Identify which cell holds the provided text, then report its (X, Y) central coordinate. 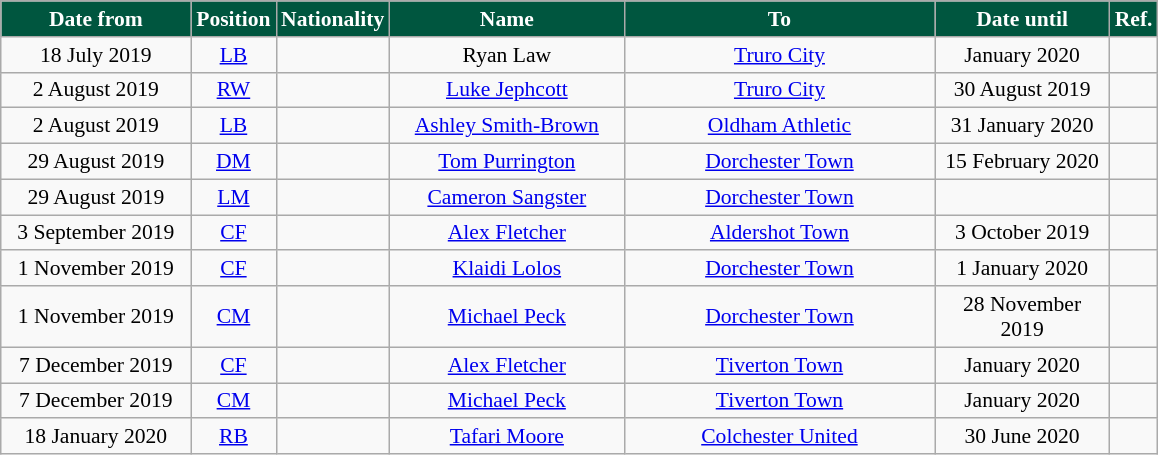
LM (234, 197)
31 January 2020 (1022, 126)
3 September 2019 (96, 233)
3 October 2019 (1022, 233)
Tafari Moore (506, 437)
RB (234, 437)
Date from (96, 19)
Ryan Law (506, 55)
Nationality (332, 19)
Luke Jephcott (506, 90)
Cameron Sangster (506, 197)
Klaidi Lolos (506, 269)
Aldershot Town (779, 233)
15 February 2020 (1022, 162)
RW (234, 90)
Ref. (1134, 19)
Tom Purrington (506, 162)
28 November 2019 (1022, 316)
18 January 2020 (96, 437)
Name (506, 19)
Date until (1022, 19)
To (779, 19)
Colchester United (779, 437)
30 August 2019 (1022, 90)
Oldham Athletic (779, 126)
1 January 2020 (1022, 269)
30 June 2020 (1022, 437)
Ashley Smith-Brown (506, 126)
18 July 2019 (96, 55)
DM (234, 162)
Position (234, 19)
